Extract the (X, Y) coordinate from the center of the cell holding the provided text.  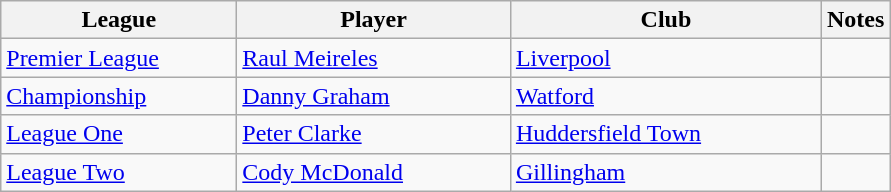
Watford (666, 96)
Club (666, 20)
Huddersfield Town (666, 134)
Player (374, 20)
Premier League (119, 58)
League Two (119, 172)
League One (119, 134)
Raul Meireles (374, 58)
Cody McDonald (374, 172)
Gillingham (666, 172)
Championship (119, 96)
Danny Graham (374, 96)
League (119, 20)
Peter Clarke (374, 134)
Notes (855, 20)
Liverpool (666, 58)
